Return the [X, Y] coordinate for the center point of the cell that contains the specified text.  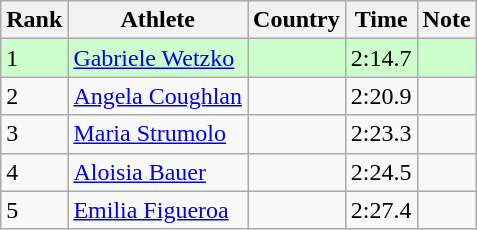
3 [34, 134]
2:20.9 [381, 96]
2:27.4 [381, 210]
Note [446, 20]
Aloisia Bauer [158, 172]
Athlete [158, 20]
Rank [34, 20]
2:23.3 [381, 134]
4 [34, 172]
Time [381, 20]
Emilia Figueroa [158, 210]
Country [297, 20]
Gabriele Wetzko [158, 58]
Angela Coughlan [158, 96]
2 [34, 96]
Maria Strumolo [158, 134]
2:24.5 [381, 172]
5 [34, 210]
1 [34, 58]
2:14.7 [381, 58]
